Output the [X, Y] coordinate of the center of the cell containing the given text.  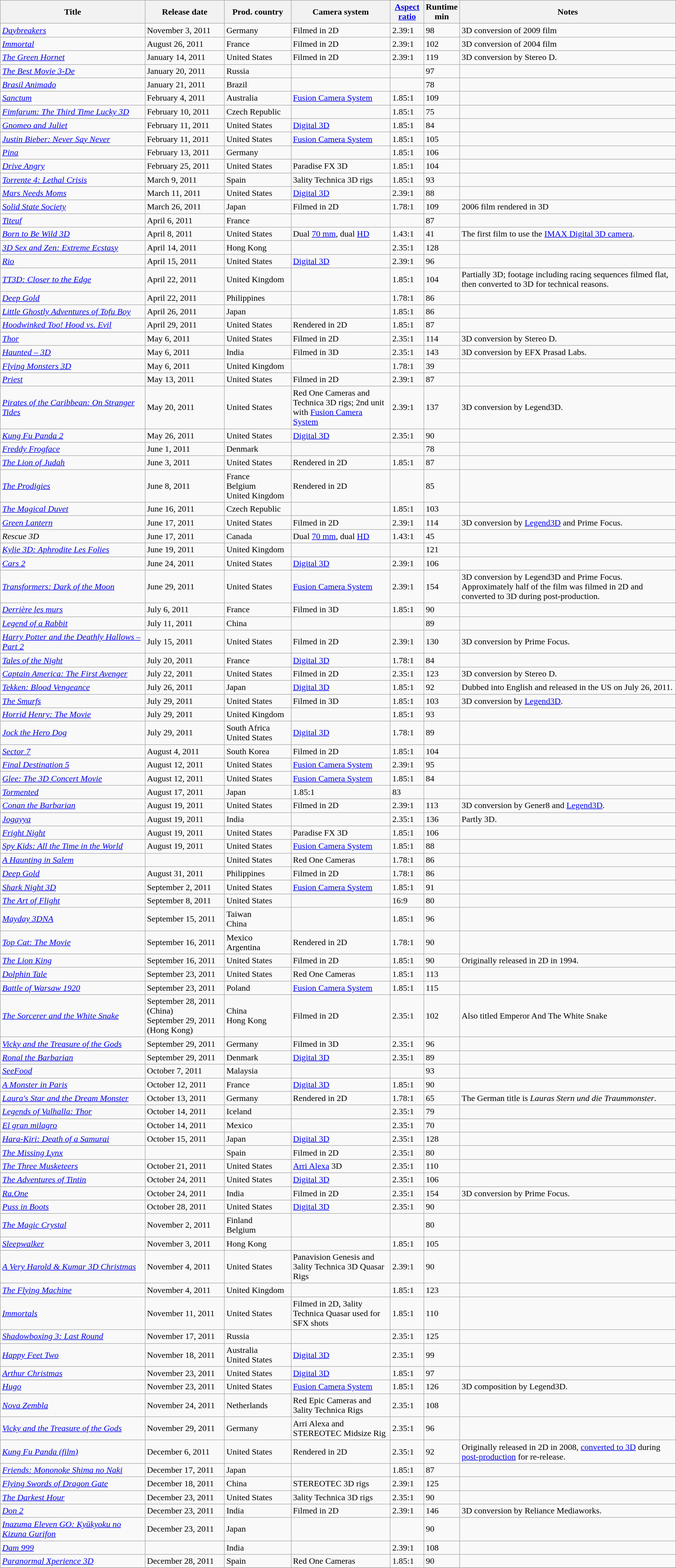
November 17, 2011 [185, 1336]
3D Sex and Zen: Extreme Ecstasy [73, 248]
Dolphin Tale [73, 974]
Legend of a Rabbit [73, 623]
The Sorcerer and the White Snake [73, 1016]
115 [442, 988]
January 21, 2011 [185, 85]
The Green Hornet [73, 57]
September 2, 2011 [185, 887]
Dam 999 [73, 1548]
August 4, 2011 [185, 751]
October 15, 2011 [185, 1139]
Glee: The 3D Concert Movie [73, 778]
The first film to use the IMAX Digital 3D camera. [568, 234]
Paranormal Xperience 3D [73, 1561]
November 24, 2011 [185, 1405]
The Magical Duvet [73, 509]
99 [442, 1355]
91 [442, 887]
Don 2 [73, 1511]
The Magic Crystal [73, 1225]
Ronal the Barbarian [73, 1057]
Legends of Valhalla: Thor [73, 1112]
Aspect ratio [407, 12]
May 13, 2011 [185, 379]
December 28, 2011 [185, 1561]
Justin Bieber: Never Say Never [73, 139]
Kung Fu Panda 2 [73, 436]
The Darkest Hour [73, 1497]
A Monster in Paris [73, 1085]
Originally released in 2D in 2008, converted to 3D during post-production for re-release. [568, 1451]
Flying Monsters 3D [73, 366]
Haunted – 3D [73, 352]
STEREOTEC 3D rigs [341, 1483]
65 [442, 1098]
Priest [73, 379]
SeeFood [73, 1071]
November 11, 2011 [185, 1313]
Mayday 3DNA [73, 919]
130 [442, 641]
3D conversion by Gener8 and Legend3D. [568, 806]
Sanctum [73, 98]
Cars 2 [73, 563]
3D conversion by EFX Prasad Labs. [568, 352]
Titeuf [73, 220]
A Very Harold & Kumar 3D Christmas [73, 1267]
Jock the Hero Dog [73, 733]
August 17, 2011 [185, 792]
Partly 3D. [568, 819]
Runtime min [442, 12]
FinlandBelgium [257, 1225]
May 20, 2011 [185, 407]
Happy Feet Two [73, 1355]
Kylie 3D: Aphrodite Les Folies [73, 550]
Sleepwalker [73, 1244]
February 13, 2011 [185, 152]
February 4, 2011 [185, 98]
Camera system [341, 12]
95 [442, 765]
45 [442, 536]
June 16, 2011 [185, 509]
Partially 3D; footage including racing sequences filmed flat, then converted to 3D for technical reasons. [568, 280]
137 [442, 407]
Pina [73, 152]
September 15, 2011 [185, 919]
Canada [257, 536]
Notes [568, 12]
Immortals [73, 1313]
Spy Kids: All the Time in the World [73, 846]
Arthur Christmas [73, 1373]
16:9 [407, 900]
Daybreakers [73, 30]
MexicoArgentina [257, 942]
FranceBelgium United Kingdom [257, 486]
Flying Swords of Dragon Gate [73, 1483]
Tormented [73, 792]
Ra.One [73, 1193]
3D conversion by Legend3D and Prime Focus. [568, 523]
The Prodigies [73, 486]
Brazil [257, 85]
The Lion of Judah [73, 463]
Conan the Barbarian [73, 806]
Thor [73, 339]
Netherlands [257, 1405]
ChinaHong Kong [257, 1016]
Final Destination 5 [73, 765]
Jogayya [73, 819]
Freddy Frogface [73, 449]
May 26, 2011 [185, 436]
Laura's Star and the Dream Monster [73, 1098]
98 [442, 30]
3D conversion of 2009 film [568, 30]
Green Lantern [73, 523]
December 6, 2011 [185, 1451]
September 8, 2011 [185, 900]
October 21, 2011 [185, 1166]
Inazuma Eleven GO: Kyūkyoku no Kizuna Gurifon [73, 1529]
August 31, 2011 [185, 873]
85 [442, 486]
Gnomeo and Juliet [73, 125]
Hoodwinked Too! Hood vs. Evil [73, 325]
Friends: Mononoke Shima no Naki [73, 1470]
March 11, 2011 [185, 193]
119 [442, 57]
January 20, 2011 [185, 71]
75 [442, 112]
Nova Zembla [73, 1405]
Hugo [73, 1387]
Hara-Kiri: Death of a Samurai [73, 1139]
Mars Needs Moms [73, 193]
Puss in Boots [73, 1207]
Arri Alexa and STEREOTEC Midsize Rig [341, 1429]
April 14, 2011 [185, 248]
February 25, 2011 [185, 166]
October 13, 2011 [185, 1098]
April 15, 2011 [185, 261]
Dubbed into English and released in the US on July 26, 2011. [568, 687]
December 18, 2011 [185, 1483]
South Korea [257, 751]
3D conversion by Legend3D and Prime Focus. Approximately half of the film was filmed in 2D and converted to 3D during post-production. [568, 587]
Born to Be Wild 3D [73, 234]
June 1, 2011 [185, 449]
July 11, 2011 [185, 623]
February 10, 2011 [185, 112]
Rescue 3D [73, 536]
Also titled Emperor And The White Snake [568, 1016]
April 8, 2011 [185, 234]
Harry Potter and the Deathly Hallows – Part 2 [73, 641]
Release date [185, 12]
Little Ghostly Adventures of Tofu Boy [73, 311]
Rio [73, 261]
June 19, 2011 [185, 550]
Iceland [257, 1112]
121 [442, 550]
Sector 7 [73, 751]
Kung Fu Panda (film) [73, 1451]
Panavision Genesis and 3ality Technica 3D Quasar Rigs [341, 1267]
The Smurfs [73, 701]
July 22, 2011 [185, 674]
83 [407, 792]
Australia [257, 98]
Poland [257, 988]
November 2, 2011 [185, 1225]
July 15, 2011 [185, 641]
70 [442, 1125]
Battle of Warsaw 1920 [73, 988]
3D conversion of 2004 film [568, 44]
Prod. country [257, 12]
April 6, 2011 [185, 220]
June 24, 2011 [185, 563]
August 26, 2011 [185, 44]
December 17, 2011 [185, 1470]
Pirates of the Caribbean: On Stranger Tides [73, 407]
The German title is Lauras Stern und die Traummonster. [568, 1098]
March 9, 2011 [185, 179]
October 28, 2011 [185, 1207]
Arri Alexa 3D [341, 1166]
The Flying Machine [73, 1290]
Originally released in 2D in 1994. [568, 961]
El gran milagro [73, 1125]
79 [442, 1112]
October 7, 2011 [185, 1071]
Brasil Animado [73, 85]
Shadowboxing 3: Last Round [73, 1336]
Tekken: Blood Vengeance [73, 687]
The Best Movie 3-De [73, 71]
Derrière les murs [73, 610]
June 8, 2011 [185, 486]
39 [442, 366]
November 18, 2011 [185, 1355]
September 28, 2011 (China)September 29, 2011 (Hong Kong) [185, 1016]
136 [442, 819]
TT3D: Closer to the Edge [73, 280]
South AfricaUnited States [257, 733]
Fimfarum: The Third Time Lucky 3D [73, 112]
The Lion King [73, 961]
The Art of Flight [73, 900]
Drive Angry [73, 166]
Solid State Society [73, 207]
March 26, 2011 [185, 207]
AustraliaUnited States [257, 1355]
3D conversion by Reliance Mediaworks. [568, 1511]
TaiwanChina [257, 919]
Torrente 4: Lethal Crisis [73, 179]
June 3, 2011 [185, 463]
The Adventures of Tintin [73, 1179]
The Missing Lynx [73, 1152]
November 29, 2011 [185, 1429]
Mexico [257, 1125]
Title [73, 12]
Top Cat: The Movie [73, 942]
Tales of the Night [73, 660]
October 12, 2011 [185, 1085]
Red One Cameras and Technica 3D rigs; 2nd unit with Fusion Camera System [341, 407]
Malaysia [257, 1071]
Fright Night [73, 833]
June 29, 2011 [185, 587]
July 26, 2011 [185, 687]
Transformers: Dark of the Moon [73, 587]
Captain America: The First Avenger [73, 674]
A Haunting in Salem [73, 860]
3D composition by Legend3D. [568, 1387]
2006 film rendered in 3D [568, 207]
Horrid Henry: The Movie [73, 715]
Immortal [73, 44]
Filmed in 2D, 3ality Technica Quasar used for SFX shots [341, 1313]
146 [442, 1511]
July 6, 2011 [185, 610]
126 [442, 1387]
143 [442, 352]
July 20, 2011 [185, 660]
41 [442, 234]
Shark Night 3D [73, 887]
Red Epic Cameras and 3ality Technica Rigs [341, 1405]
January 14, 2011 [185, 57]
April 26, 2011 [185, 311]
The Three Musketeers [73, 1166]
April 29, 2011 [185, 325]
